Search for the cell housing the specified text and yield its (x, y) center coordinate. 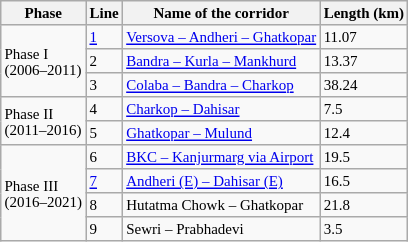
Hutatma Chowk – Ghatkopar (220, 205)
13.37 (364, 61)
11.07 (364, 37)
Versova – Andheri – Ghatkopar (220, 37)
Bandra – Kurla – Mankhurd (220, 61)
1 (104, 37)
Charkop – Dahisar (220, 109)
Phase I(2006–2011) (44, 61)
19.5 (364, 157)
Phase II(2011–2016) (44, 121)
4 (104, 109)
8 (104, 205)
Sewri – Prabhadevi (220, 229)
2 (104, 61)
7 (104, 181)
Length (km) (364, 13)
3 (104, 85)
Name of the corridor (220, 13)
38.24 (364, 85)
Ghatkopar – Mulund (220, 133)
Phase III(2016–2021) (44, 193)
6 (104, 157)
21.8 (364, 205)
BKC – Kanjurmarg via Airport (220, 157)
Colaba – Bandra – Charkop (220, 85)
9 (104, 229)
Andheri (E) – Dahisar (E) (220, 181)
5 (104, 133)
16.5 (364, 181)
12.4 (364, 133)
Line (104, 13)
Phase (44, 13)
3.5 (364, 229)
7.5 (364, 109)
